Search for the cell housing the specified text and yield its [x, y] center coordinate. 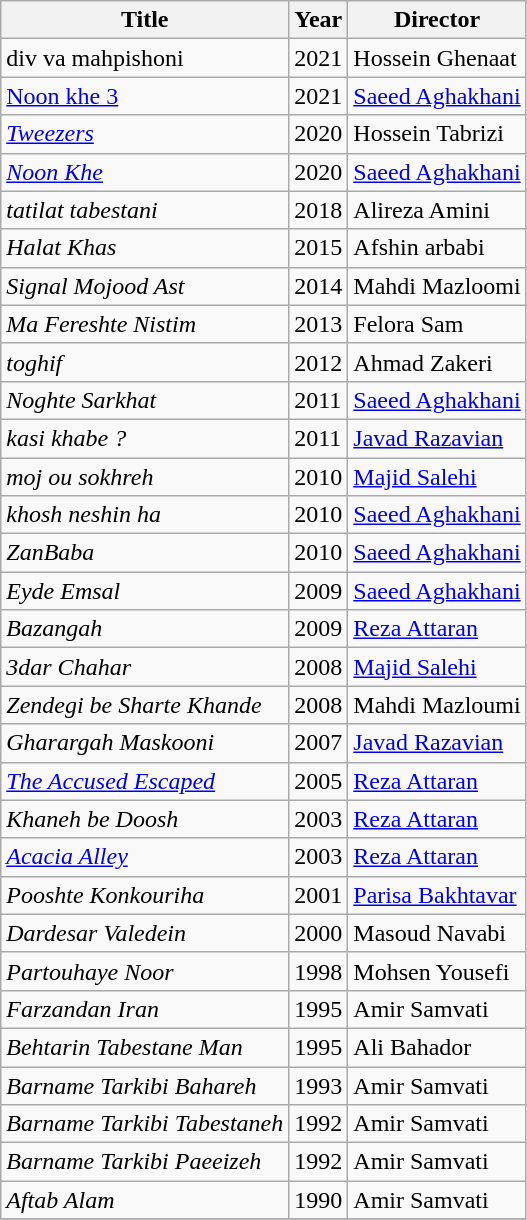
Alireza Amini [437, 210]
Masoud Navabi [437, 933]
Pooshte Konkouriha [145, 895]
Barname Tarkibi Bahareh [145, 1085]
ZanBaba [145, 553]
Zendegi be Sharte Khande [145, 705]
Mohsen Yousefi [437, 971]
2000 [318, 933]
2005 [318, 781]
Khaneh be Doosh [145, 819]
Year [318, 20]
Bazangah [145, 629]
Noghte Sarkhat [145, 400]
Ahmad Zakeri [437, 362]
2013 [318, 324]
Noon Khe [145, 172]
2001 [318, 895]
Hossein Ghenaat [437, 58]
Halat Khas [145, 248]
Barname Tarkibi Paeeizeh [145, 1162]
1990 [318, 1200]
Title [145, 20]
Director [437, 20]
1998 [318, 971]
Afshin arbabi [437, 248]
2018 [318, 210]
2015 [318, 248]
Barname Tarkibi Tabestaneh [145, 1124]
Signal Mojood Ast [145, 286]
3dar Chahar [145, 667]
Gharargah Maskooni [145, 743]
Hossein Tabrizi [437, 134]
Behtarin Tabestane Man [145, 1047]
1993 [318, 1085]
Aftab Alam [145, 1200]
toghif [145, 362]
khosh neshin ha [145, 515]
moj ou sokhreh [145, 477]
Ali Bahador [437, 1047]
Ma Fereshte Nistim [145, 324]
2014 [318, 286]
Felora Sam [437, 324]
Eyde Emsal [145, 591]
Partouhaye Noor [145, 971]
Mahdi Mazloomi [437, 286]
div va mahpishoni [145, 58]
tatilat tabestani [145, 210]
Parisa Bakhtavar [437, 895]
Dardesar Valedein [145, 933]
Tweezers [145, 134]
kasi khabe ? [145, 438]
Acacia Alley [145, 857]
Noon khe 3 [145, 96]
2012 [318, 362]
Farzandan Iran [145, 1009]
Mahdi Mazloumi [437, 705]
2007 [318, 743]
The Accused Escaped [145, 781]
